Search for the cell housing the specified text and yield its [x, y] center coordinate. 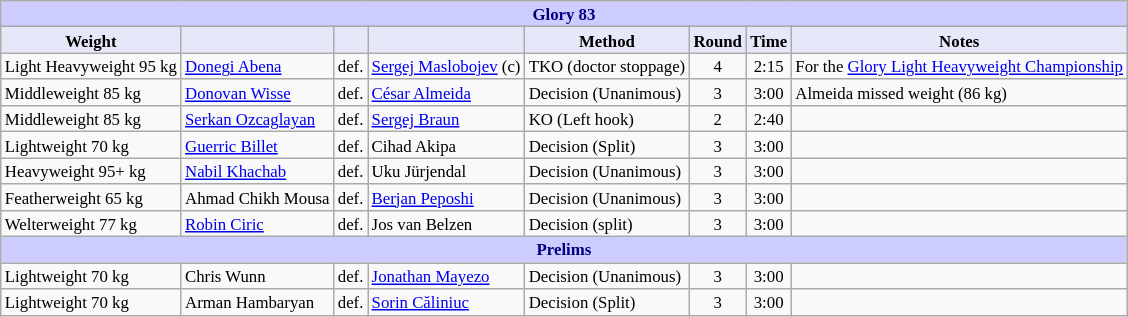
Chris Wunn [258, 276]
Featherweight 65 kg [91, 197]
Serkan Ozcaglayan [258, 119]
Cihad Akipa [446, 145]
Weight [91, 40]
2:15 [768, 66]
Ahmad Chikh Mousa [258, 197]
Robin Ciric [258, 224]
Sergej Maslobojev (c) [446, 66]
2:40 [768, 119]
Uku Jürjendal [446, 171]
Jos van Belzen [446, 224]
Notes [959, 40]
Guerric Billet [258, 145]
Method [608, 40]
Sergej Braun [446, 119]
Arman Hambaryan [258, 302]
Prelims [564, 250]
4 [718, 66]
TKO (doctor stoppage) [608, 66]
2 [718, 119]
Almeida missed weight (86 kg) [959, 93]
Sorin Căliniuc [446, 302]
Donegi Abena [258, 66]
Nabil Khachab [258, 171]
Decision (split) [608, 224]
Round [718, 40]
Jonathan Mayezo [446, 276]
Berjan Peposhi [446, 197]
Heavyweight 95+ kg [91, 171]
Time [768, 40]
Welterweight 77 kg [91, 224]
KO (Left hook) [608, 119]
For the Glory Light Heavyweight Championship [959, 66]
Light Heavyweight 95 kg [91, 66]
Donovan Wisse [258, 93]
Glory 83 [564, 14]
César Almeida [446, 93]
